From the cell containing the given text, extract its center point as [x, y] coordinate. 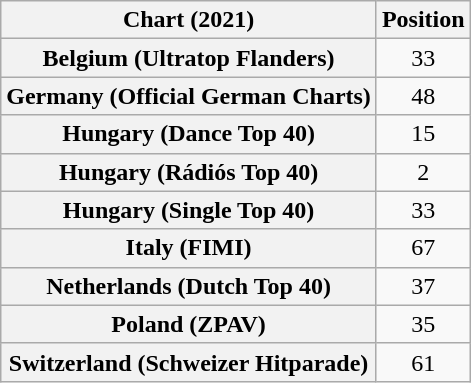
Hungary (Rádiós Top 40) [189, 172]
37 [423, 286]
61 [423, 362]
Position [423, 20]
Italy (FIMI) [189, 248]
Hungary (Dance Top 40) [189, 134]
Belgium (Ultratop Flanders) [189, 58]
67 [423, 248]
35 [423, 324]
Germany (Official German Charts) [189, 96]
15 [423, 134]
Chart (2021) [189, 20]
Hungary (Single Top 40) [189, 210]
Switzerland (Schweizer Hitparade) [189, 362]
48 [423, 96]
2 [423, 172]
Poland (ZPAV) [189, 324]
Netherlands (Dutch Top 40) [189, 286]
